Find where the given text appears and provide that cell's center as [X, Y] coordinate. 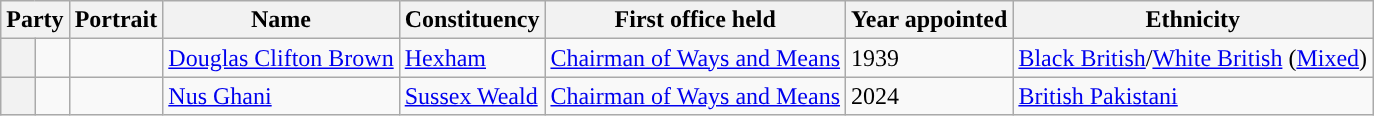
Hexham [472, 58]
Portrait [116, 20]
Nus Ghani [281, 96]
Party [35, 20]
Constituency [472, 20]
Douglas Clifton Brown [281, 58]
2024 [930, 96]
Name [281, 20]
Sussex Weald [472, 96]
First office held [696, 20]
1939 [930, 58]
Black British/White British (Mixed) [1193, 58]
Ethnicity [1193, 20]
Year appointed [930, 20]
British Pakistani [1193, 96]
